Return the (X, Y) coordinate for the center point of the cell that contains the specified text.  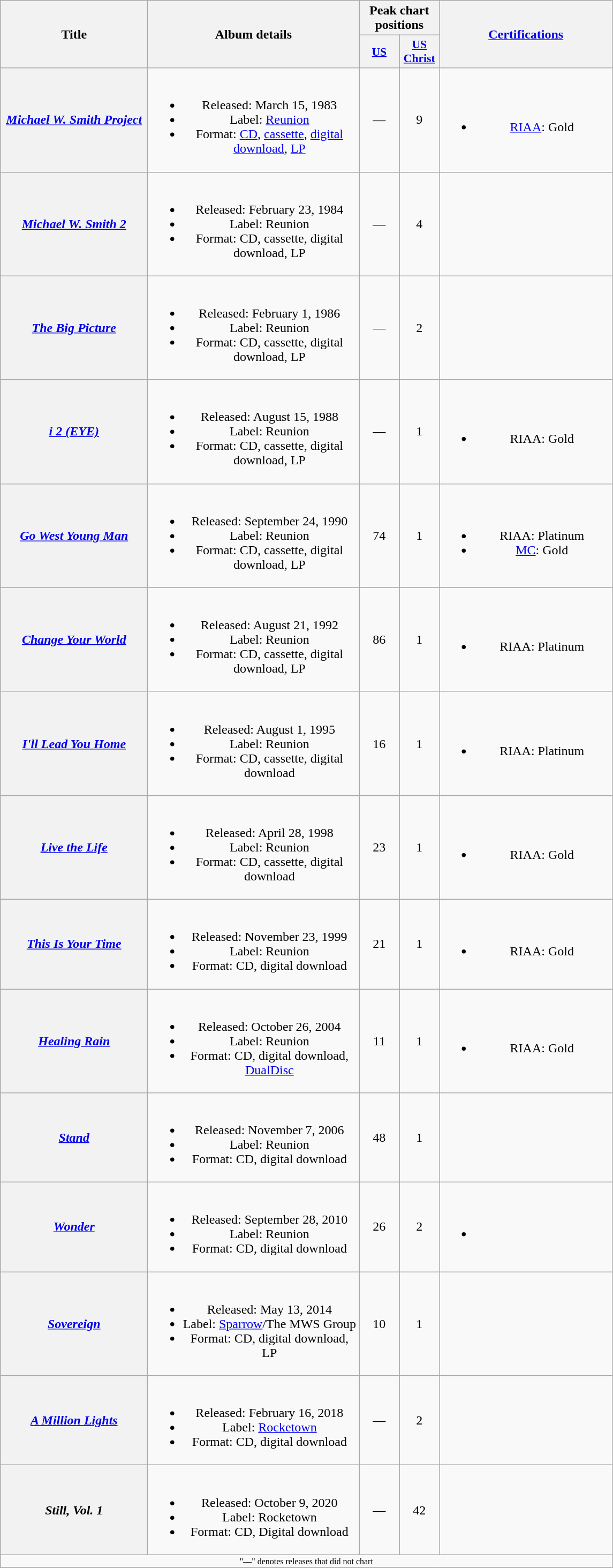
Live the Life (74, 847)
42 (420, 1510)
Released: August 15, 1988Label: ReunionFormat: CD, cassette, digital download, LP (254, 432)
US (379, 51)
Released: August 1, 1995Label: ReunionFormat: CD, cassette, digital download (254, 743)
16 (379, 743)
26 (379, 1227)
i 2 (EYE) (74, 432)
23 (379, 847)
48 (379, 1137)
Wonder (74, 1227)
Change Your World (74, 639)
Stand (74, 1137)
Released: September 24, 1990Label: ReunionFormat: CD, cassette, digital download, LP (254, 536)
11 (379, 1041)
Peak chart positions (399, 18)
RIAA: PlatinumMC: Gold (526, 536)
Released: February 1, 1986Label: ReunionFormat: CD, cassette, digital download, LP (254, 328)
Released: March 15, 1983Label: ReunionFormat: CD, cassette, digital download, LP (254, 120)
Healing Rain (74, 1041)
Released: November 23, 1999Label: ReunionFormat: CD, digital download (254, 944)
Released: February 16, 2018Label: RocketownFormat: CD, digital download (254, 1420)
The Big Picture (74, 328)
Released: October 26, 2004Label: ReunionFormat: CD, digital download, DualDisc (254, 1041)
Released: February 23, 1984Label: ReunionFormat: CD, cassette, digital download, LP (254, 224)
10 (379, 1324)
Released: October 9, 2020Label: RocketownFormat: CD, Digital download (254, 1510)
86 (379, 639)
"—" denotes releases that did not chart (306, 1561)
A Million Lights (74, 1420)
I'll Lead You Home (74, 743)
Released: November 7, 2006Label: ReunionFormat: CD, digital download (254, 1137)
Go West Young Man (74, 536)
Still, Vol. 1 (74, 1510)
Released: August 21, 1992Label: ReunionFormat: CD, cassette, digital download, LP (254, 639)
Released: May 13, 2014Label: Sparrow/The MWS GroupFormat: CD, digital download, LP (254, 1324)
Released: September 28, 2010Label: ReunionFormat: CD, digital download (254, 1227)
This Is Your Time (74, 944)
9 (420, 120)
4 (420, 224)
Released: April 28, 1998Label: ReunionFormat: CD, cassette, digital download (254, 847)
Michael W. Smith 2 (74, 224)
21 (379, 944)
Sovereign (74, 1324)
Michael W. Smith Project (74, 120)
Album details (254, 34)
Certifications (526, 34)
74 (379, 536)
Title (74, 34)
USChrist (420, 51)
